Capture the cell that displays the provided text and extract its (x, y) central coordinate. 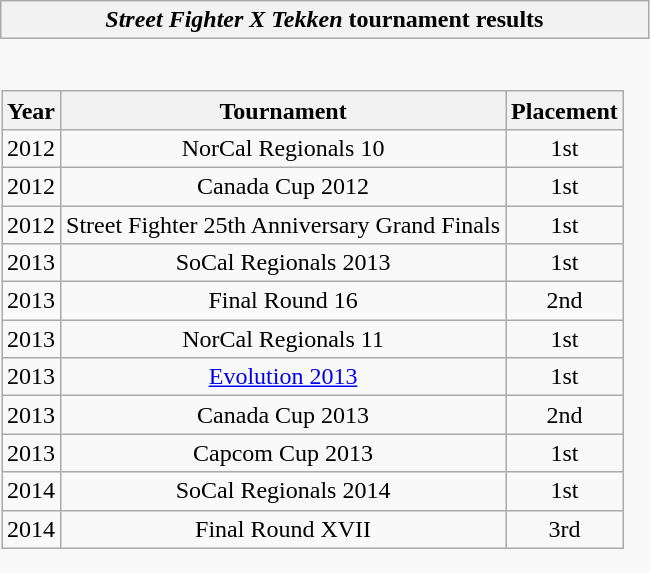
NorCal Regionals 10 (284, 148)
Capcom Cup 2013 (284, 453)
Street Fighter X Tekken tournament results (324, 20)
NorCal Regionals 11 (284, 339)
3rd (565, 529)
Canada Cup 2013 (284, 415)
Canada Cup 2012 (284, 186)
Placement (565, 110)
Evolution 2013 (284, 377)
Street Fighter 25th Anniversary Grand Finals (284, 225)
SoCal Regionals 2013 (284, 263)
Year (32, 110)
Tournament (284, 110)
Final Round 16 (284, 301)
SoCal Regionals 2014 (284, 491)
Final Round XVII (284, 529)
